Capture the cell that displays the provided text and extract its (x, y) central coordinate. 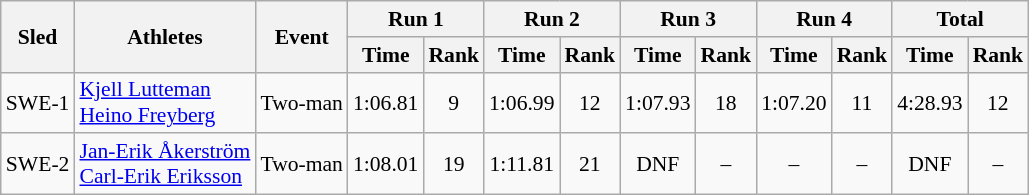
Jan-Erik ÅkerströmCarl-Erik Eriksson (164, 164)
SWE-2 (38, 164)
18 (726, 102)
1:08.01 (386, 164)
Run 1 (416, 19)
Sled (38, 36)
1:07.93 (658, 102)
Kjell LuttemanHeino Freyberg (164, 102)
1:07.20 (794, 102)
21 (590, 164)
Run 3 (688, 19)
Run 4 (824, 19)
1:11.81 (522, 164)
Event (302, 36)
SWE-1 (38, 102)
9 (454, 102)
Total (960, 19)
Run 2 (552, 19)
1:06.81 (386, 102)
19 (454, 164)
4:28.93 (930, 102)
1:06.99 (522, 102)
11 (862, 102)
Athletes (164, 36)
